Extract the (X, Y) coordinate from the center of the cell holding the provided text.  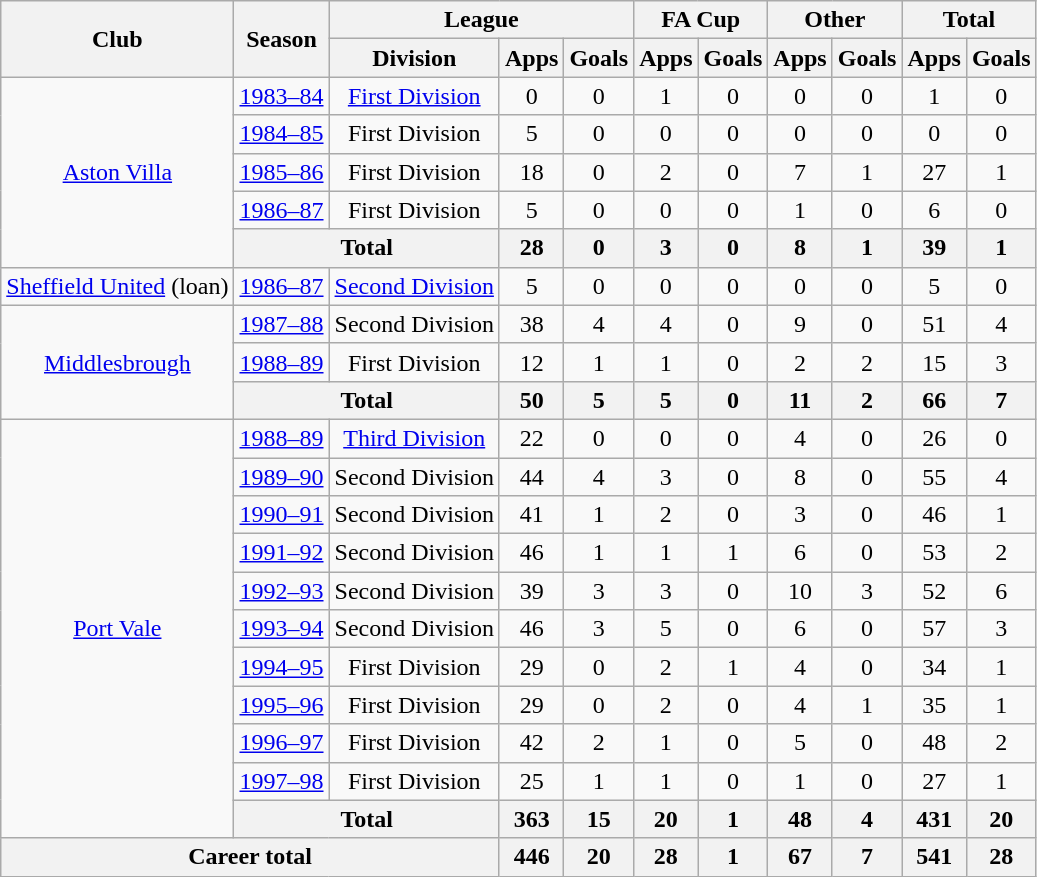
12 (531, 362)
38 (531, 324)
Club (118, 39)
Aston Villa (118, 172)
18 (531, 172)
541 (934, 857)
1990–91 (282, 515)
1993–94 (282, 629)
50 (531, 400)
1991–92 (282, 553)
446 (531, 857)
Third Division (414, 438)
Middlesbrough (118, 362)
35 (934, 705)
1989–90 (282, 477)
22 (531, 438)
Season (282, 39)
League (482, 20)
53 (934, 553)
1984–85 (282, 134)
1985–86 (282, 172)
51 (934, 324)
Division (414, 58)
25 (531, 781)
44 (531, 477)
52 (934, 591)
1997–98 (282, 781)
Other (835, 20)
1994–95 (282, 667)
1992–93 (282, 591)
1983–84 (282, 96)
55 (934, 477)
9 (800, 324)
Career total (250, 857)
1987–88 (282, 324)
41 (531, 515)
Port Vale (118, 628)
1996–97 (282, 743)
67 (800, 857)
Sheffield United (loan) (118, 286)
11 (800, 400)
1995–96 (282, 705)
66 (934, 400)
57 (934, 629)
34 (934, 667)
431 (934, 819)
26 (934, 438)
42 (531, 743)
FA Cup (701, 20)
363 (531, 819)
10 (800, 591)
